Locate the cell with the specified text and output its (X, Y) center coordinate. 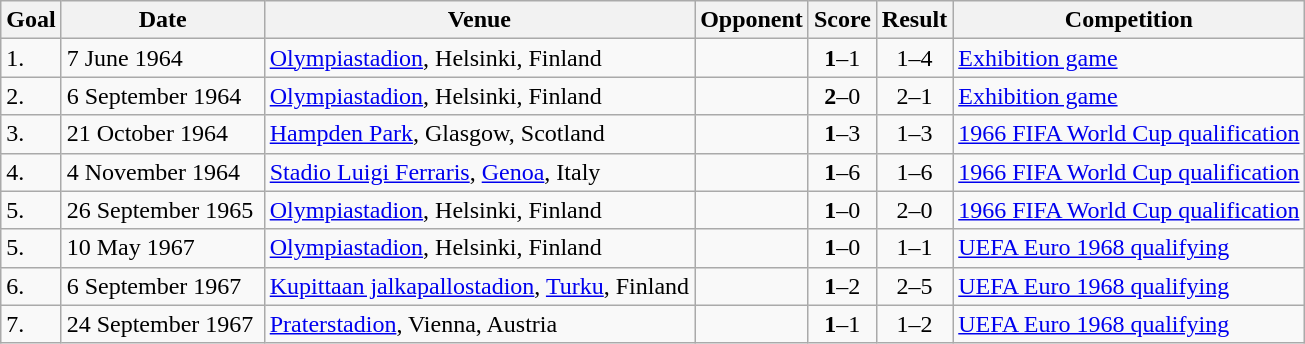
Competition (1129, 20)
1–4 (914, 58)
2. (31, 96)
Venue (479, 20)
2–5 (914, 286)
Opponent (752, 20)
Goal (31, 20)
6 September 1967 (162, 286)
2–1 (914, 96)
26 September 1965 (162, 210)
6 September 1964 (162, 96)
4 November 1964 (162, 172)
7 June 1964 (162, 58)
7. (31, 324)
3. (31, 134)
24 September 1967 (162, 324)
Kupittaan jalkapallostadion, Turku, Finland (479, 286)
Praterstadion, Vienna, Austria (479, 324)
4. (31, 172)
21 October 1964 (162, 134)
Date (162, 20)
6. (31, 286)
Result (914, 20)
Score (842, 20)
10 May 1967 (162, 248)
1. (31, 58)
Hampden Park, Glasgow, Scotland (479, 134)
Stadio Luigi Ferraris, Genoa, Italy (479, 172)
